Search for the cell housing the specified text and yield its [x, y] center coordinate. 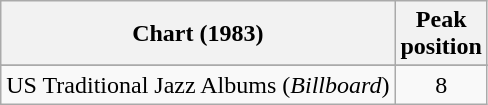
8 [441, 85]
US Traditional Jazz Albums (Billboard) [198, 85]
Chart (1983) [198, 34]
Peakposition [441, 34]
